From the cell containing the given text, extract its center point as [X, Y] coordinate. 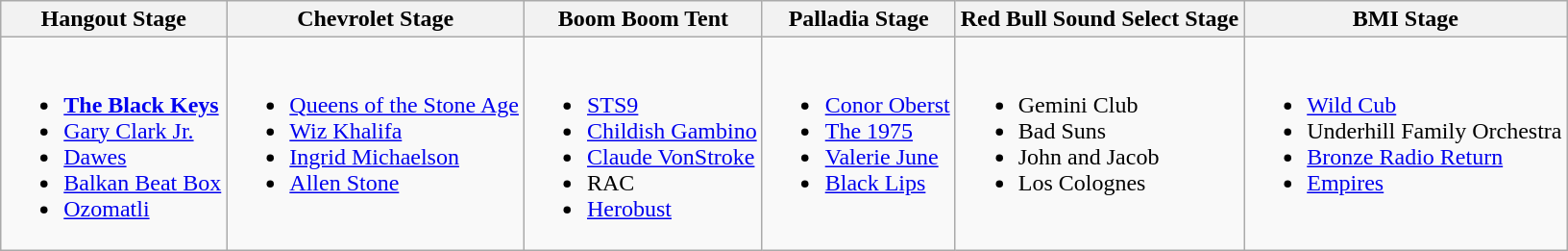
Gemini ClubBad SunsJohn and JacobLos Colognes [1099, 144]
Red Bull Sound Select Stage [1099, 19]
Chevrolet Stage [376, 19]
Boom Boom Tent [643, 19]
The Black KeysGary Clark Jr.DawesBalkan Beat BoxOzomatli [113, 144]
BMI Stage [1406, 19]
Conor OberstThe 1975Valerie JuneBlack Lips [859, 144]
Palladia Stage [859, 19]
Queens of the Stone AgeWiz KhalifaIngrid MichaelsonAllen Stone [376, 144]
STS9Childish GambinoClaude VonStrokeRACHerobust [643, 144]
Wild CubUnderhill Family OrchestraBronze Radio ReturnEmpires [1406, 144]
Hangout Stage [113, 19]
